For the text-containing cell, return its midpoint in [x, y] coordinate format. 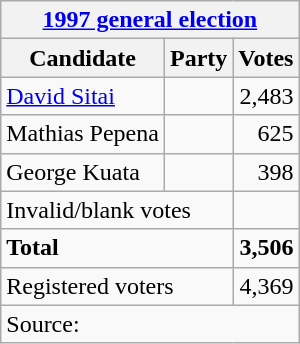
George Kuata [83, 172]
4,369 [266, 286]
Source: [150, 324]
Votes [266, 58]
Registered voters [117, 286]
398 [266, 172]
Party [198, 58]
Candidate [83, 58]
625 [266, 134]
Mathias Pepena [83, 134]
David Sitai [83, 96]
Invalid/blank votes [117, 210]
2,483 [266, 96]
3,506 [266, 248]
1997 general election [150, 20]
Total [117, 248]
